Capture the cell that displays the provided text and extract its (x, y) central coordinate. 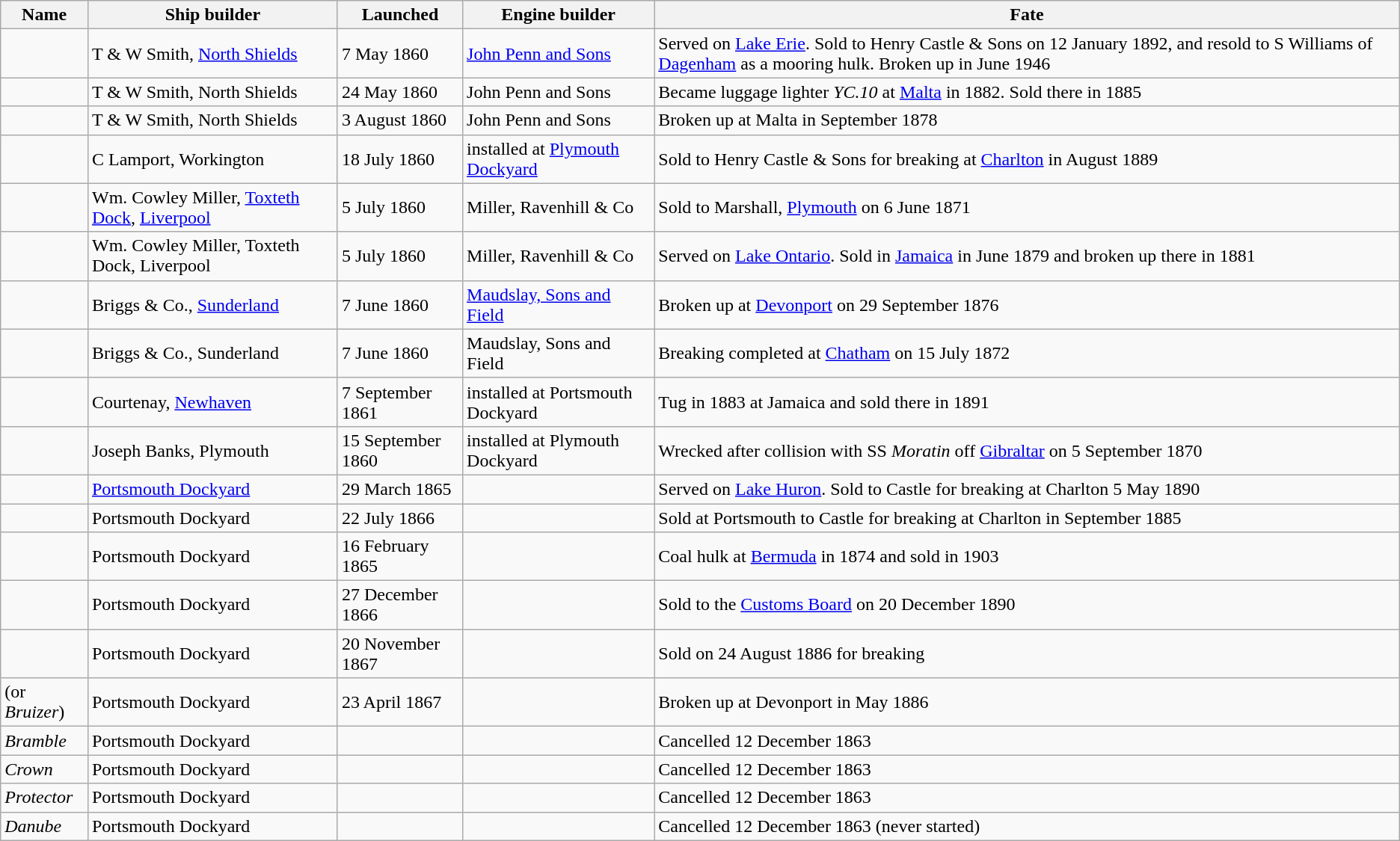
Sold to Marshall, Plymouth on 6 June 1871 (1027, 208)
Cancelled 12 December 1863 (never started) (1027, 826)
Fate (1027, 15)
Danube (45, 826)
27 December 1866 (399, 606)
Became luggage lighter YC.10 at Malta in 1882. Sold there in 1885 (1027, 92)
Sold on 24 August 1886 for breaking (1027, 653)
24 May 1860 (399, 92)
Ship builder (212, 15)
Protector (45, 798)
23 April 1867 (399, 703)
7 May 1860 (399, 54)
Joseph Banks, Plymouth (212, 450)
Served on Lake Huron. Sold to Castle for breaking at Charlton 5 May 1890 (1027, 489)
Coal hulk at Bermuda in 1874 and sold in 1903 (1027, 556)
Breaking completed at Chatham on 15 July 1872 (1027, 353)
Sold to the Customs Board on 20 December 1890 (1027, 606)
Served on Lake Erie. Sold to Henry Castle & Sons on 12 January 1892, and resold to S Williams of Dagenham as a mooring hulk. Broken up in June 1946 (1027, 54)
Engine builder (559, 15)
Bramble (45, 741)
16 February 1865 (399, 556)
Name (45, 15)
Wrecked after collision with SS Moratin off Gibraltar on 5 September 1870 (1027, 450)
29 March 1865 (399, 489)
20 November 1867 (399, 653)
7 September 1861 (399, 402)
22 July 1866 (399, 518)
Broken up at Malta in September 1878 (1027, 120)
Tug in 1883 at Jamaica and sold there in 1891 (1027, 402)
Launched (399, 15)
Sold to Henry Castle & Sons for breaking at Charlton in August 1889 (1027, 158)
Sold at Portsmouth to Castle for breaking at Charlton in September 1885 (1027, 518)
(or Bruizer) (45, 703)
Broken up at Devonport in May 1886 (1027, 703)
Served on Lake Ontario. Sold in Jamaica in June 1879 and broken up there in 1881 (1027, 256)
18 July 1860 (399, 158)
Crown (45, 769)
C Lamport, Workington (212, 158)
15 September 1860 (399, 450)
3 August 1860 (399, 120)
Courtenay, Newhaven (212, 402)
installed at Portsmouth Dockyard (559, 402)
Broken up at Devonport on 29 September 1876 (1027, 305)
